Detect which cell encompasses the target text, then output its (X, Y) center coordinate. 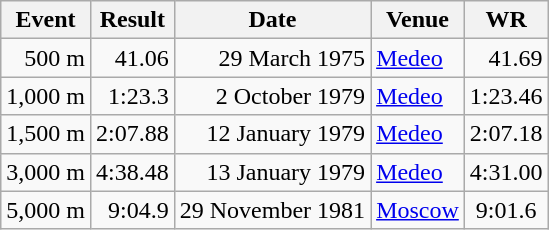
1:23.3 (132, 96)
4:31.00 (506, 172)
2:07.18 (506, 134)
1:23.46 (506, 96)
1,500 m (46, 134)
2:07.88 (132, 134)
41.06 (132, 58)
3,000 m (46, 172)
1,000 m (46, 96)
9:01.6 (506, 210)
2 October 1979 (272, 96)
WR (506, 20)
Date (272, 20)
9:04.9 (132, 210)
500 m (46, 58)
29 November 1981 (272, 210)
Moscow (418, 210)
5,000 m (46, 210)
Result (132, 20)
4:38.48 (132, 172)
Event (46, 20)
12 January 1979 (272, 134)
Venue (418, 20)
13 January 1979 (272, 172)
41.69 (506, 58)
29 March 1975 (272, 58)
